Return [x, y] of the center of cell containing provided text 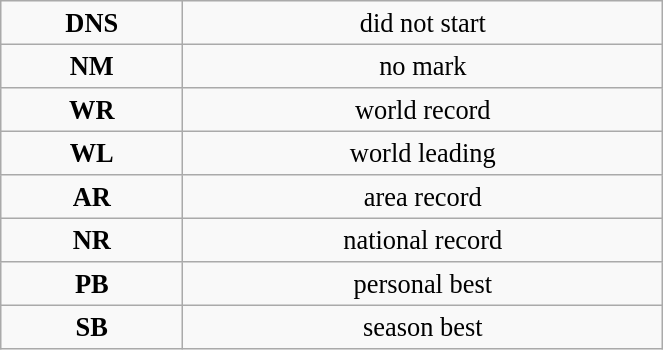
WR [92, 109]
season best [423, 327]
world record [423, 109]
DNS [92, 22]
no mark [423, 66]
SB [92, 327]
WL [92, 153]
did not start [423, 22]
area record [423, 197]
NM [92, 66]
NR [92, 240]
world leading [423, 153]
PB [92, 284]
AR [92, 197]
national record [423, 240]
personal best [423, 284]
